Return (x, y) of the center of cell containing provided text 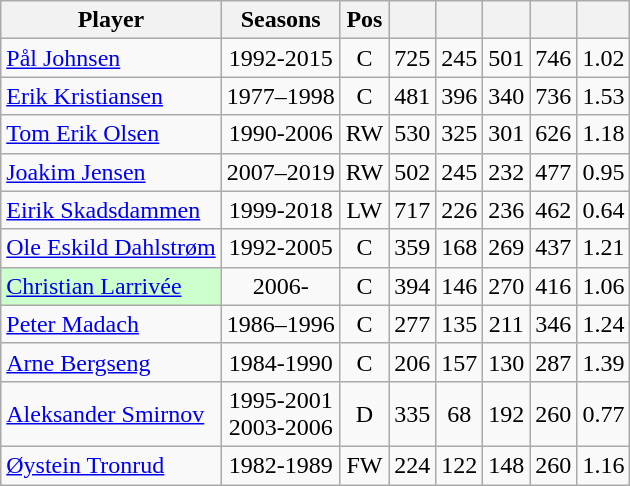
226 (460, 210)
416 (554, 286)
736 (554, 96)
1.16 (604, 465)
301 (506, 134)
1990-2006 (280, 134)
359 (412, 248)
FW (364, 465)
394 (412, 286)
224 (412, 465)
1986–1996 (280, 324)
1984-1990 (280, 362)
340 (506, 96)
135 (460, 324)
Pos (364, 20)
206 (412, 362)
1982-1989 (280, 465)
Pål Johnsen (111, 58)
481 (412, 96)
Erik Kristiansen (111, 96)
146 (460, 286)
502 (412, 172)
335 (412, 414)
462 (554, 210)
236 (506, 210)
2007–2019 (280, 172)
346 (554, 324)
122 (460, 465)
325 (460, 134)
1992-2005 (280, 248)
501 (506, 58)
746 (554, 58)
477 (554, 172)
Ole Eskild Dahlstrøm (111, 248)
232 (506, 172)
1977–1998 (280, 96)
1.24 (604, 324)
0.64 (604, 210)
Eirik Skadsdammen (111, 210)
0.77 (604, 414)
Seasons (280, 20)
192 (506, 414)
270 (506, 286)
Øystein Tronrud (111, 465)
725 (412, 58)
Aleksander Smirnov (111, 414)
1.18 (604, 134)
277 (412, 324)
626 (554, 134)
68 (460, 414)
148 (506, 465)
Tom Erik Olsen (111, 134)
1995-20012003-2006 (280, 414)
1.06 (604, 286)
269 (506, 248)
0.95 (604, 172)
211 (506, 324)
1.39 (604, 362)
717 (412, 210)
Player (111, 20)
396 (460, 96)
157 (460, 362)
1999-2018 (280, 210)
1992-2015 (280, 58)
168 (460, 248)
Peter Madach (111, 324)
Christian Larrivée (111, 286)
130 (506, 362)
437 (554, 248)
1.21 (604, 248)
530 (412, 134)
Joakim Jensen (111, 172)
D (364, 414)
LW (364, 210)
1.53 (604, 96)
287 (554, 362)
2006- (280, 286)
1.02 (604, 58)
Arne Bergseng (111, 362)
